Identify which cell holds the provided text, then report its (X, Y) central coordinate. 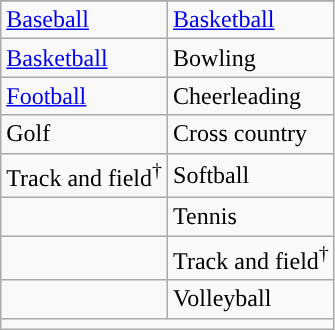
Volleyball (252, 299)
Tennis (252, 217)
Softball (252, 176)
Cross country (252, 134)
Bowling (252, 58)
Baseball (84, 20)
Football (84, 96)
Cheerleading (252, 96)
Golf (84, 134)
